For the text-containing cell, return its midpoint in [X, Y] coordinate format. 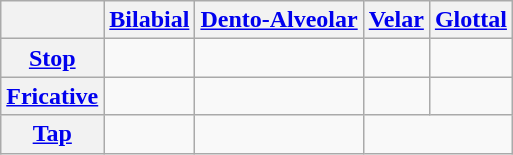
Stop [52, 58]
Dento-Alveolar [279, 20]
Tap [52, 134]
Glottal [470, 20]
Velar [396, 20]
Bilabial [150, 20]
Fricative [52, 96]
